Scan for the cell matching the given text and deliver its [X, Y] coordinate at center. 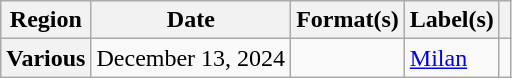
Region [46, 20]
Various [46, 58]
Format(s) [348, 20]
Milan [452, 58]
Label(s) [452, 20]
December 13, 2024 [191, 58]
Date [191, 20]
